Determine the [X, Y] coordinate at the center of the cell enclosing the given text.  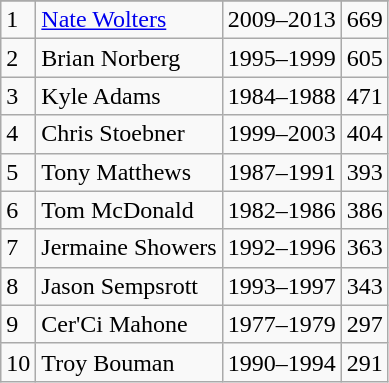
3 [18, 96]
291 [364, 362]
1990–1994 [282, 362]
9 [18, 324]
Tony Matthews [129, 172]
Brian Norberg [129, 58]
7 [18, 248]
386 [364, 210]
1999–2003 [282, 134]
1977–1979 [282, 324]
Jermaine Showers [129, 248]
1987–1991 [282, 172]
Cer'Ci Mahone [129, 324]
1992–1996 [282, 248]
2009–2013 [282, 20]
1982–1986 [282, 210]
605 [364, 58]
393 [364, 172]
1993–1997 [282, 286]
Troy Bouman [129, 362]
471 [364, 96]
4 [18, 134]
343 [364, 286]
Chris Stoebner [129, 134]
669 [364, 20]
Kyle Adams [129, 96]
Jason Sempsrott [129, 286]
6 [18, 210]
2 [18, 58]
5 [18, 172]
297 [364, 324]
1 [18, 20]
10 [18, 362]
8 [18, 286]
404 [364, 134]
1984–1988 [282, 96]
363 [364, 248]
Nate Wolters [129, 20]
1995–1999 [282, 58]
Tom McDonald [129, 210]
